Search for the cell housing the specified text and yield its [X, Y] center coordinate. 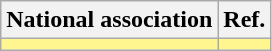
National association [110, 20]
Ref. [244, 20]
